Determine the (x, y) coordinate at the center of the cell enclosing the given text.  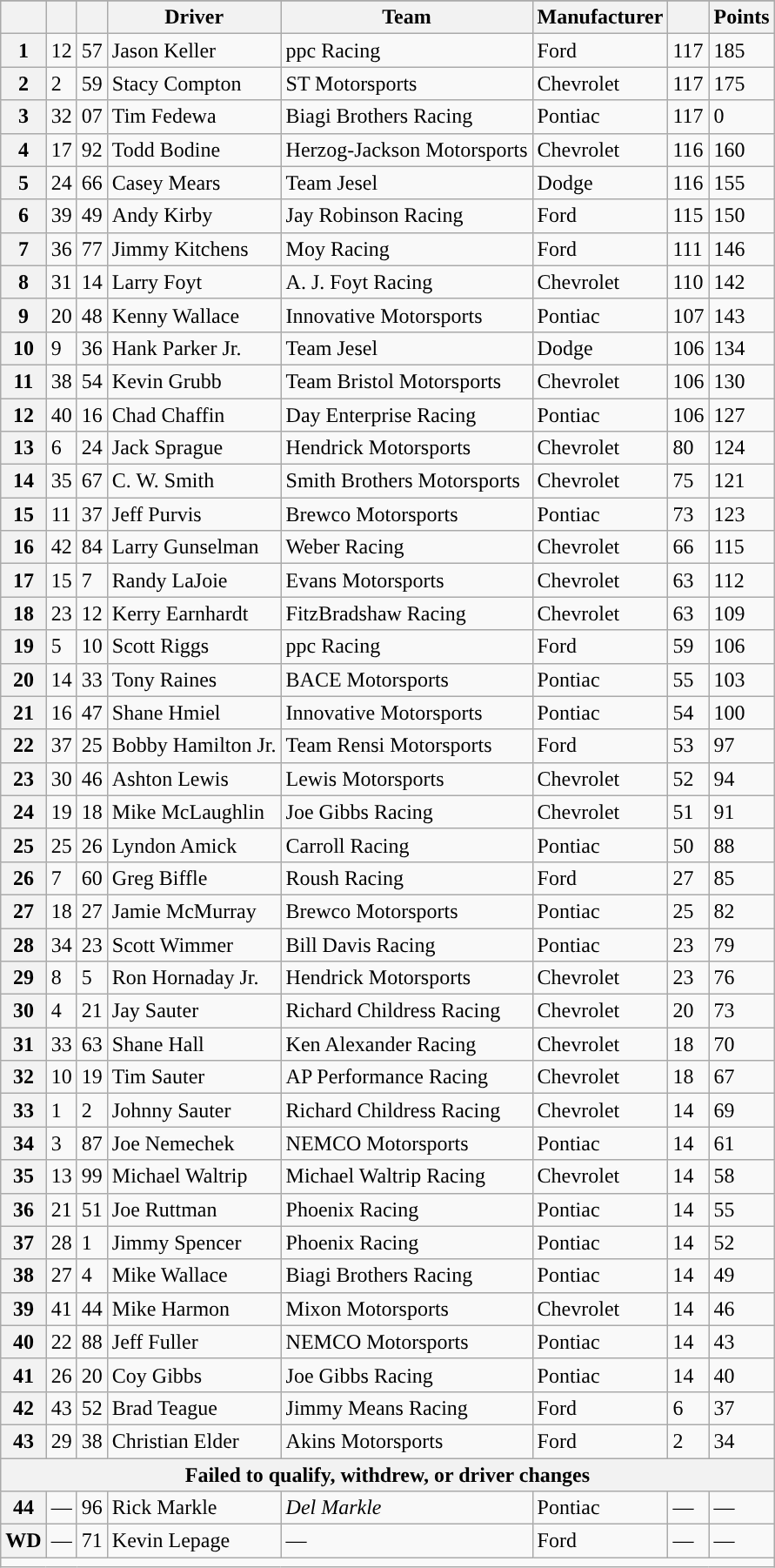
84 (92, 547)
A. J. Foyt Racing (407, 282)
109 (741, 613)
Driver (194, 17)
99 (92, 1176)
185 (741, 50)
Tim Sauter (194, 1077)
Lyndon Amick (194, 845)
47 (92, 713)
71 (92, 1541)
77 (92, 249)
127 (741, 415)
Jimmy Means Racing (407, 1408)
143 (741, 315)
FitzBradshaw Racing (407, 613)
Jay Robinson Racing (407, 216)
130 (741, 381)
70 (741, 1044)
Jimmy Spencer (194, 1243)
Manufacturer (600, 17)
Jimmy Kitchens (194, 249)
155 (741, 183)
Kenny Wallace (194, 315)
111 (689, 249)
76 (741, 978)
Points (741, 17)
Christian Elder (194, 1441)
Ken Alexander Racing (407, 1044)
Larry Gunselman (194, 547)
87 (92, 1143)
103 (741, 680)
Shane Hall (194, 1044)
Mike Harmon (194, 1309)
75 (689, 481)
Failed to qualify, withdrew, or driver changes (388, 1475)
Joe Ruttman (194, 1210)
160 (741, 150)
Michael Waltrip (194, 1176)
Scott Riggs (194, 647)
Johnny Sauter (194, 1110)
Mike Wallace (194, 1276)
Lewis Motorsports (407, 779)
94 (741, 779)
150 (741, 216)
Scott Wimmer (194, 944)
Tony Raines (194, 680)
Stacy Compton (194, 84)
Jay Sauter (194, 1011)
Hank Parker Jr. (194, 348)
123 (741, 514)
Jack Sprague (194, 448)
97 (741, 746)
48 (92, 315)
Casey Mears (194, 183)
Carroll Racing (407, 845)
121 (741, 481)
Kevin Grubb (194, 381)
Ashton Lewis (194, 779)
Kevin Lepage (194, 1541)
Roush Racing (407, 878)
Coy Gibbs (194, 1375)
Smith Brothers Motorsports (407, 481)
ST Motorsports (407, 84)
Weber Racing (407, 547)
07 (92, 117)
124 (741, 448)
53 (689, 746)
Bill Davis Racing (407, 944)
Evans Motorsports (407, 580)
146 (741, 249)
Shane Hmiel (194, 713)
Jeff Fuller (194, 1342)
Andy Kirby (194, 216)
Team Rensi Motorsports (407, 746)
Todd Bodine (194, 150)
WD (23, 1541)
Moy Racing (407, 249)
Randy LaJoie (194, 580)
57 (92, 50)
91 (741, 812)
82 (741, 911)
79 (741, 944)
80 (689, 448)
142 (741, 282)
Chad Chaffin (194, 415)
69 (741, 1110)
85 (741, 878)
Mike McLaughlin (194, 812)
100 (741, 713)
Team (407, 17)
Larry Foyt (194, 282)
175 (741, 84)
Brad Teague (194, 1408)
112 (741, 580)
Ron Hornaday Jr. (194, 978)
Tim Fedewa (194, 117)
0 (741, 117)
61 (741, 1143)
58 (741, 1176)
Kerry Earnhardt (194, 613)
Jamie McMurray (194, 911)
Rick Markle (194, 1508)
Del Markle (407, 1508)
134 (741, 348)
Jason Keller (194, 50)
Day Enterprise Racing (407, 415)
92 (92, 150)
Mixon Motorsports (407, 1309)
107 (689, 315)
BACE Motorsports (407, 680)
Akins Motorsports (407, 1441)
60 (92, 878)
96 (92, 1508)
Team Bristol Motorsports (407, 381)
Michael Waltrip Racing (407, 1176)
AP Performance Racing (407, 1077)
C. W. Smith (194, 481)
Herzog-Jackson Motorsports (407, 150)
Bobby Hamilton Jr. (194, 746)
Joe Nemechek (194, 1143)
50 (689, 845)
Greg Biffle (194, 878)
Jeff Purvis (194, 514)
110 (689, 282)
